Return [x, y] of the center of cell containing provided text 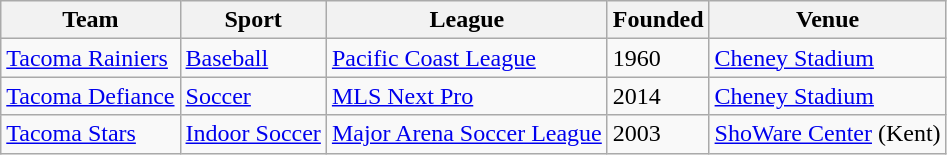
Venue [828, 20]
Indoor Soccer [253, 134]
Founded [658, 20]
Soccer [253, 96]
2014 [658, 96]
Tacoma Rainiers [90, 58]
Major Arena Soccer League [466, 134]
Baseball [253, 58]
Tacoma Defiance [90, 96]
2003 [658, 134]
Pacific Coast League [466, 58]
Tacoma Stars [90, 134]
Sport [253, 20]
ShoWare Center (Kent) [828, 134]
1960 [658, 58]
Team [90, 20]
League [466, 20]
MLS Next Pro [466, 96]
